Locate the cell with the specified text and output its [X, Y] center coordinate. 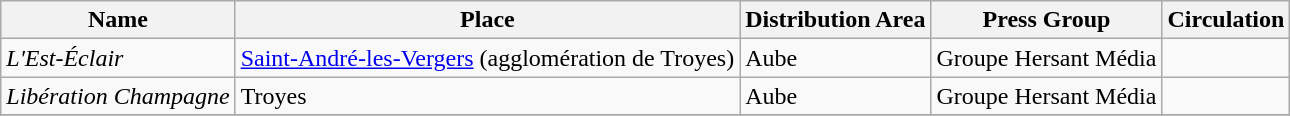
Name [118, 20]
Troyes [488, 96]
Circulation [1226, 20]
Libération Champagne [118, 96]
Distribution Area [836, 20]
Place [488, 20]
L'Est-Éclair [118, 58]
Press Group [1046, 20]
Saint-André-les-Vergers (agglomération de Troyes) [488, 58]
